For the text-containing cell, return its midpoint in (X, Y) coordinate format. 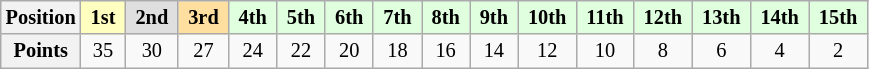
27 (203, 51)
18 (397, 51)
12 (547, 51)
4 (779, 51)
2nd (152, 17)
6 (721, 51)
12th (663, 17)
10th (547, 17)
10 (604, 51)
35 (104, 51)
Position (41, 17)
20 (349, 51)
14th (779, 17)
1st (104, 17)
Points (41, 51)
30 (152, 51)
8 (663, 51)
6th (349, 17)
11th (604, 17)
15th (838, 17)
24 (253, 51)
22 (301, 51)
14 (494, 51)
13th (721, 17)
16 (446, 51)
7th (397, 17)
9th (494, 17)
3rd (203, 17)
2 (838, 51)
5th (301, 17)
8th (446, 17)
4th (253, 17)
